Return (x, y) of the center of cell containing provided text 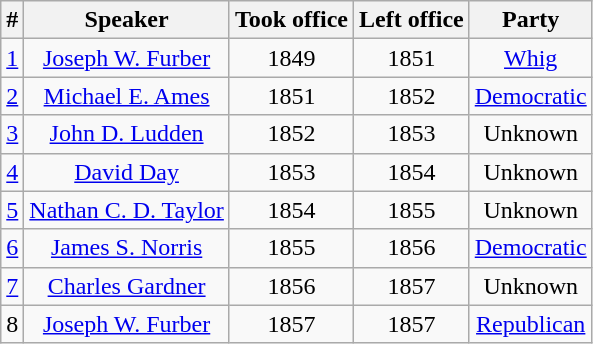
Party (530, 20)
Michael E. Ames (127, 96)
Nathan C. D. Taylor (127, 210)
6 (12, 248)
# (12, 20)
David Day (127, 172)
Republican (530, 324)
5 (12, 210)
4 (12, 172)
John D. Ludden (127, 134)
2 (12, 96)
Whig (530, 58)
James S. Norris (127, 248)
Charles Gardner (127, 286)
1849 (291, 58)
Took office (291, 20)
1 (12, 58)
8 (12, 324)
3 (12, 134)
Speaker (127, 20)
Left office (412, 20)
7 (12, 286)
